Identify which cell holds the provided text, then report its (X, Y) central coordinate. 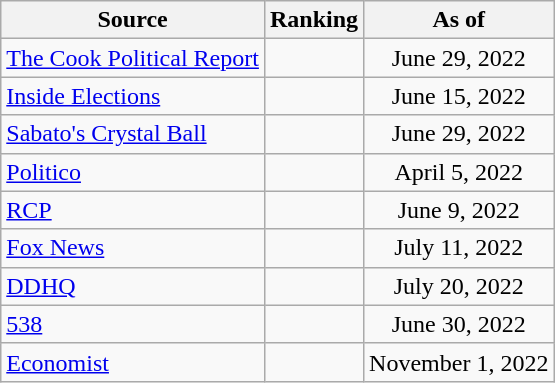
June 30, 2022 (459, 324)
As of (459, 20)
Source (133, 20)
July 20, 2022 (459, 286)
538 (133, 324)
Inside Elections (133, 96)
Sabato's Crystal Ball (133, 134)
June 15, 2022 (459, 96)
Economist (133, 362)
Ranking (314, 20)
RCP (133, 210)
Fox News (133, 248)
DDHQ (133, 286)
June 9, 2022 (459, 210)
November 1, 2022 (459, 362)
The Cook Political Report (133, 58)
April 5, 2022 (459, 172)
Politico (133, 172)
July 11, 2022 (459, 248)
